Output the (X, Y) coordinate of the center of the cell containing the given text.  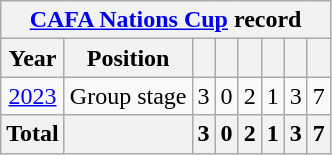
CAFA Nations Cup record (166, 20)
Group stage (128, 96)
Position (128, 58)
Year (33, 58)
2023 (33, 96)
Total (33, 134)
